Capture the cell that displays the provided text and extract its (x, y) central coordinate. 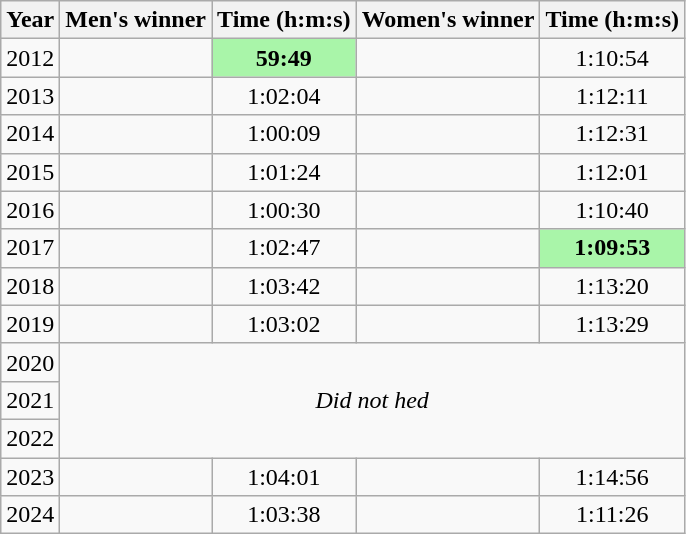
1:04:01 (284, 477)
2020 (30, 362)
2022 (30, 438)
2013 (30, 96)
2016 (30, 210)
Men's winner (136, 20)
1:03:42 (284, 286)
1:00:30 (284, 210)
1:13:29 (612, 324)
2023 (30, 477)
1:14:56 (612, 477)
2017 (30, 248)
2014 (30, 134)
2012 (30, 58)
2019 (30, 324)
1:12:31 (612, 134)
1:02:47 (284, 248)
1:13:20 (612, 286)
2024 (30, 515)
1:03:02 (284, 324)
Year (30, 20)
59:49 (284, 58)
1:02:04 (284, 96)
1:11:26 (612, 515)
2015 (30, 172)
2021 (30, 400)
1:12:01 (612, 172)
Did not hed (372, 400)
1:09:53 (612, 248)
1:12:11 (612, 96)
Women's winner (448, 20)
1:01:24 (284, 172)
2018 (30, 286)
1:10:54 (612, 58)
1:10:40 (612, 210)
1:00:09 (284, 134)
1:03:38 (284, 515)
